Detect which cell encompasses the target text, then output its [X, Y] center coordinate. 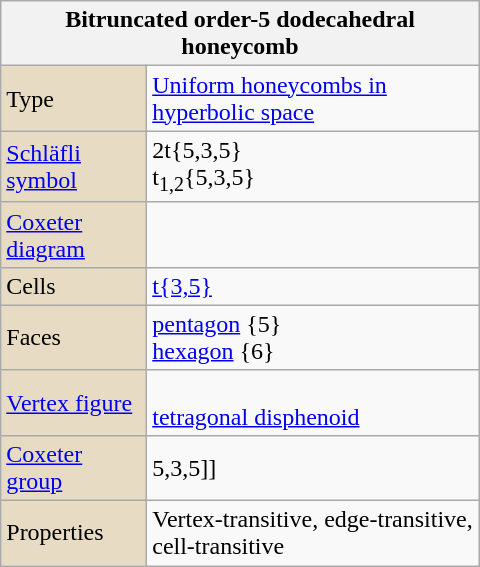
2t{5,3,5}t1,2{5,3,5} [314, 166]
Vertex-transitive, edge-transitive, cell-transitive [314, 534]
Uniform honeycombs in hyperbolic space [314, 98]
5,3,5]] [314, 468]
Schläfli symbol [74, 166]
Coxeter group [74, 468]
Properties [74, 534]
Faces [74, 338]
tetragonal disphenoid [314, 402]
Cells [74, 286]
Type [74, 98]
Coxeter diagram [74, 234]
Vertex figure [74, 402]
t{3,5} [314, 286]
Bitruncated order-5 dodecahedral honeycomb [240, 34]
pentagon {5}hexagon {6} [314, 338]
